Find where the given text appears and provide that cell's center as (X, Y) coordinate. 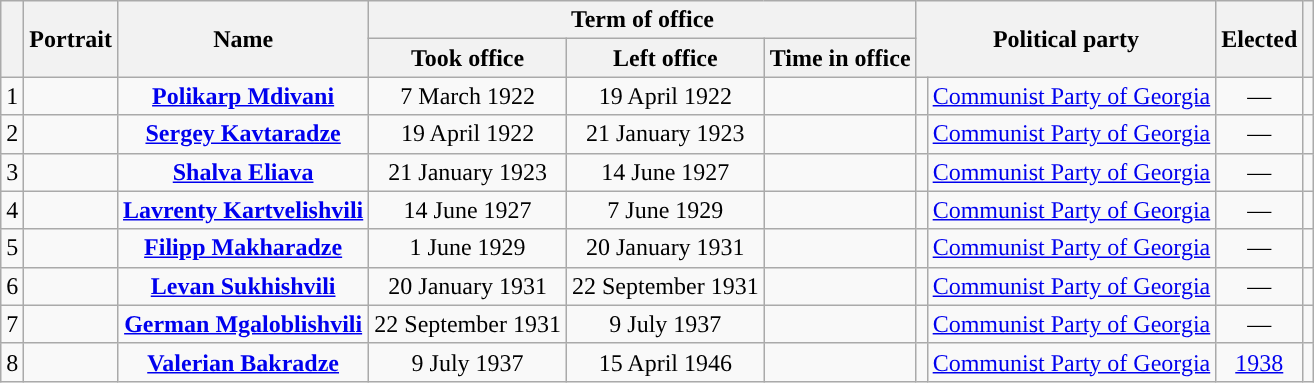
Name (242, 39)
Portrait (71, 39)
3 (12, 172)
Took office (468, 58)
8 (12, 362)
Valerian Bakradze (242, 362)
7 (12, 324)
2 (12, 134)
Levan Sukhishvili (242, 286)
Political party (1066, 39)
1 (12, 96)
Shalva Eliava (242, 172)
7 March 1922 (468, 96)
15 April 1946 (665, 362)
Filipp Makharadze (242, 248)
1 June 1929 (468, 248)
1938 (1260, 362)
Polikarp Mdivani (242, 96)
Sergey Kavtaradze (242, 134)
German Mgaloblishvili (242, 324)
6 (12, 286)
Elected (1260, 39)
Left office (665, 58)
Time in office (840, 58)
Lavrenty Kartvelishvili (242, 210)
Term of office (642, 20)
4 (12, 210)
7 June 1929 (665, 210)
5 (12, 248)
